For the text-containing cell, return its midpoint in (x, y) coordinate format. 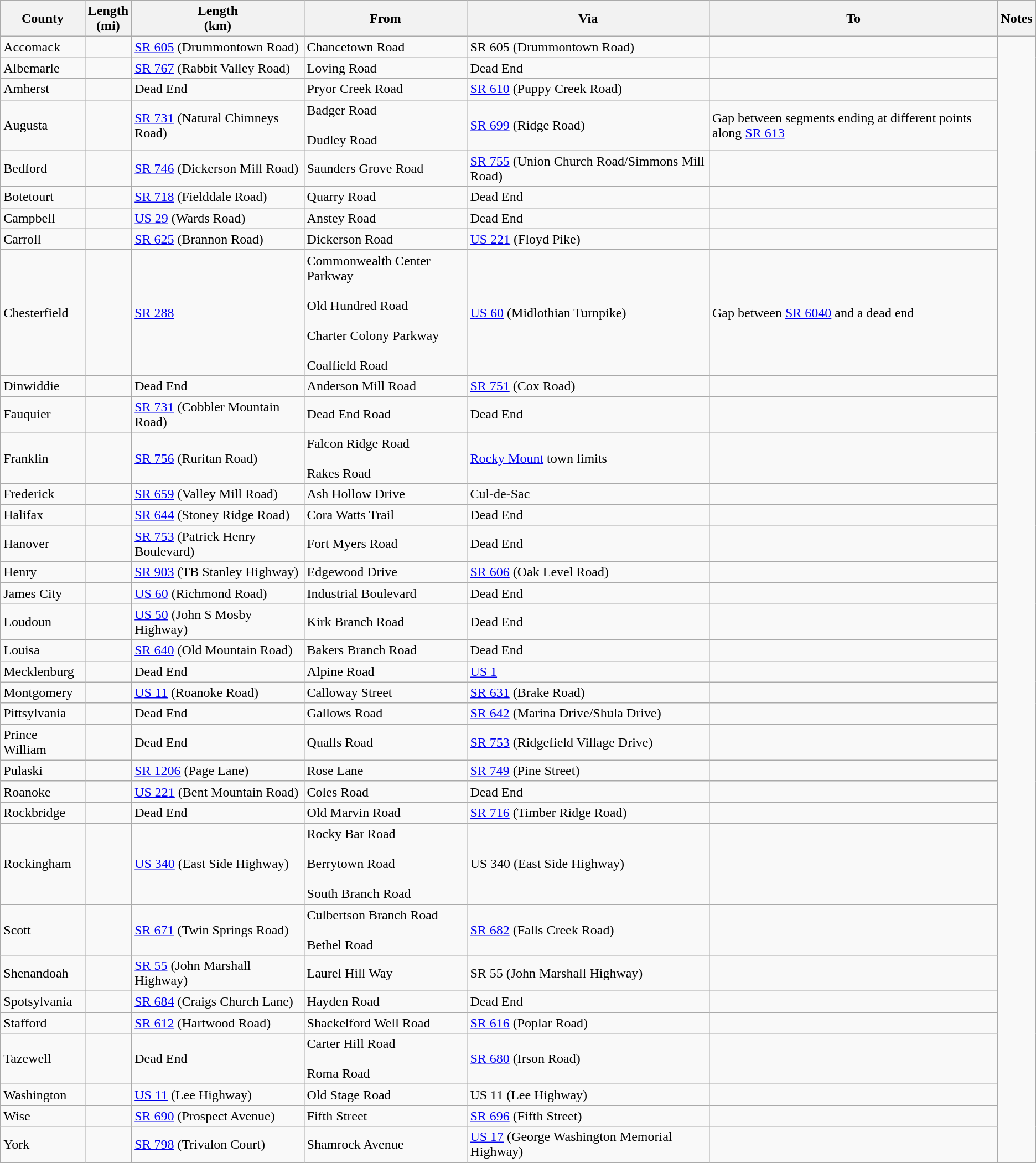
Commonwealth Center ParkwayOld Hundred RoadCharter Colony ParkwayCoalfield Road (385, 312)
SR 798 (Trivalon Court) (218, 1145)
SR 680 (Irson Road) (588, 1059)
SR 903 (TB Stanley Highway) (218, 572)
Gallows Road (385, 714)
Rockbridge (43, 813)
SR 612 (Hartwood Road) (218, 1023)
Carter Hill RoadRoma Road (385, 1059)
Tazewell (43, 1059)
US 17 (George Washington Memorial Highway) (588, 1145)
SR 288 (218, 312)
US 11 (Roanoke Road) (218, 692)
SR 631 (Brake Road) (588, 692)
SR 753 (Patrick Henry Boulevard) (218, 544)
Carroll (43, 239)
Coles Road (385, 792)
SR 755 (Union Church Road/Simmons Mill Road) (588, 168)
Franklin (43, 458)
York (43, 1145)
Louisa (43, 650)
Rocky Bar RoadBerrytown RoadSouth Branch Road (385, 864)
SR 753 (Ridgefield Village Drive) (588, 742)
Length(km) (218, 19)
Ash Hollow Drive (385, 494)
Prince William (43, 742)
Loudoun (43, 622)
US 1 (588, 671)
James City (43, 593)
SR 767 (Rabbit Valley Road) (218, 68)
Culbertson Branch RoadBethel Road (385, 930)
SR 616 (Poplar Road) (588, 1023)
Botetourt (43, 197)
Calloway Street (385, 692)
Edgewood Drive (385, 572)
SR 640 (Old Mountain Road) (218, 650)
Montgomery (43, 692)
From (385, 19)
To (853, 19)
Spotsylvania (43, 1002)
Halifax (43, 515)
Cul-de-Sac (588, 494)
Shenandoah (43, 973)
Pittsylvania (43, 714)
SR 699 (Ridge Road) (588, 125)
Fort Myers Road (385, 544)
Dead End Road (385, 414)
County (43, 19)
Henry (43, 572)
Scott (43, 930)
Old Stage Road (385, 1095)
SR 690 (Prospect Avenue) (218, 1116)
Augusta (43, 125)
US 60 (Richmond Road) (218, 593)
Albemarle (43, 68)
SR 1206 (Page Lane) (218, 771)
Fauquier (43, 414)
Pryor Creek Road (385, 89)
Stafford (43, 1023)
Quarry Road (385, 197)
Chancetown Road (385, 47)
SR 642 (Marina Drive/Shula Drive) (588, 714)
Kirk Branch Road (385, 622)
SR 671 (Twin Springs Road) (218, 930)
Chesterfield (43, 312)
Hayden Road (385, 1002)
SR 684 (Craigs Church Lane) (218, 1002)
Amherst (43, 89)
Laurel Hill Way (385, 973)
SR 756 (Ruritan Road) (218, 458)
SR 746 (Dickerson Mill Road) (218, 168)
Badger RoadDudley Road (385, 125)
Gap between SR 6040 and a dead end (853, 312)
SR 625 (Brannon Road) (218, 239)
Gap between segments ending at different points along SR 613 (853, 125)
SR 606 (Oak Level Road) (588, 572)
Washington (43, 1095)
SR 751 (Cox Road) (588, 386)
Pulaski (43, 771)
Old Marvin Road (385, 813)
Hanover (43, 544)
SR 716 (Timber Ridge Road) (588, 813)
Frederick (43, 494)
US 29 (Wards Road) (218, 218)
Bedford (43, 168)
SR 718 (Fielddale Road) (218, 197)
SR 731 (Natural Chimneys Road) (218, 125)
Shamrock Avenue (385, 1145)
Qualls Road (385, 742)
Rose Lane (385, 771)
US 221 (Floyd Pike) (588, 239)
SR 682 (Falls Creek Road) (588, 930)
US 221 (Bent Mountain Road) (218, 792)
SR 731 (Cobbler Mountain Road) (218, 414)
Length(mi) (108, 19)
Dickerson Road (385, 239)
Wise (43, 1116)
Anderson Mill Road (385, 386)
Anstey Road (385, 218)
SR 696 (Fifth Street) (588, 1116)
SR 644 (Stoney Ridge Road) (218, 515)
Cora Watts Trail (385, 515)
Roanoke (43, 792)
Mecklenburg (43, 671)
Loving Road (385, 68)
Shackelford Well Road (385, 1023)
US 60 (Midlothian Turnpike) (588, 312)
Via (588, 19)
Industrial Boulevard (385, 593)
SR 610 (Puppy Creek Road) (588, 89)
Rocky Mount town limits (588, 458)
Falcon Ridge RoadRakes Road (385, 458)
US 50 (John S Mosby Highway) (218, 622)
SR 659 (Valley Mill Road) (218, 494)
Dinwiddie (43, 386)
Fifth Street (385, 1116)
Accomack (43, 47)
Campbell (43, 218)
Notes (1017, 19)
SR 749 (Pine Street) (588, 771)
Bakers Branch Road (385, 650)
Saunders Grove Road (385, 168)
Alpine Road (385, 671)
Rockingham (43, 864)
